Provide the (x, y) coordinate of the cell's center where the given text is located.  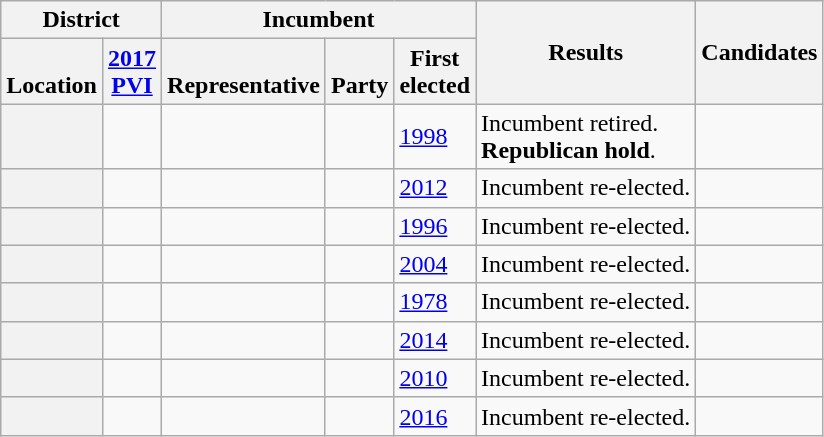
2017PVI (132, 72)
Firstelected (435, 72)
2014 (435, 340)
Incumbent retired.Republican hold. (586, 136)
1978 (435, 302)
Candidates (760, 52)
1998 (435, 136)
1996 (435, 226)
Results (586, 52)
2010 (435, 378)
Representative (244, 72)
District (82, 20)
2004 (435, 264)
2012 (435, 188)
Location (52, 72)
Incumbent (319, 20)
Party (359, 72)
2016 (435, 416)
